Return [x, y] of the center of cell containing provided text 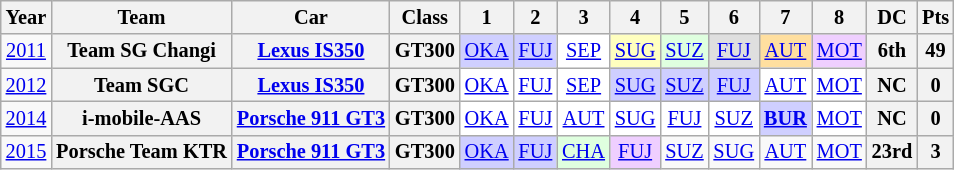
Team SG Changi [142, 51]
Pts [936, 17]
DC [892, 17]
Team SGC [142, 85]
4 [635, 17]
BUR [786, 118]
5 [684, 17]
8 [840, 17]
1 [487, 17]
CHA [584, 152]
Team [142, 17]
2014 [26, 118]
2012 [26, 85]
2015 [26, 152]
7 [786, 17]
6 [734, 17]
Porsche Team KTR [142, 152]
23rd [892, 152]
2011 [26, 51]
Car [311, 17]
2 [536, 17]
Year [26, 17]
49 [936, 51]
Class [425, 17]
i-mobile-AAS [142, 118]
6th [892, 51]
